Return the [X, Y] coordinate for the center point of the cell that contains the specified text.  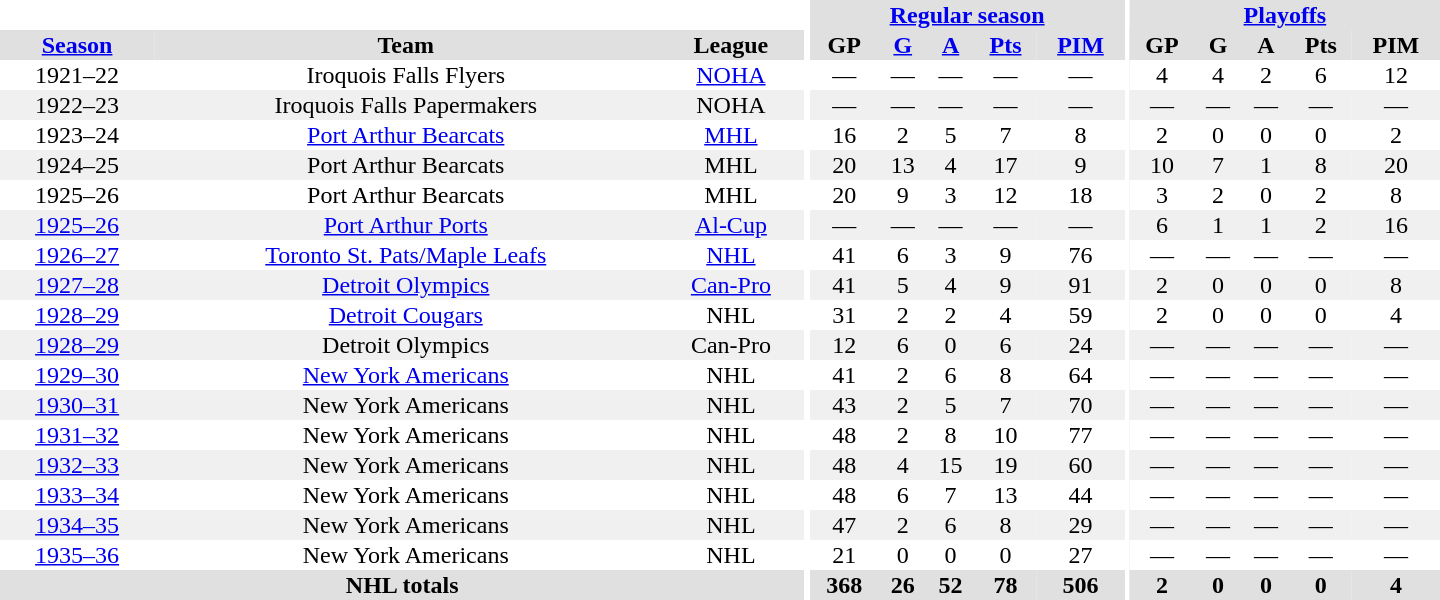
43 [844, 405]
17 [1005, 165]
Detroit Cougars [406, 315]
60 [1080, 465]
59 [1080, 315]
44 [1080, 495]
18 [1080, 195]
29 [1080, 525]
77 [1080, 435]
52 [951, 585]
1931–32 [77, 435]
Regular season [968, 15]
Toronto St. Pats/Maple Leafs [406, 255]
1933–34 [77, 495]
368 [844, 585]
78 [1005, 585]
70 [1080, 405]
27 [1080, 555]
Al-Cup [730, 225]
19 [1005, 465]
Iroquois Falls Papermakers [406, 105]
1924–25 [77, 165]
64 [1080, 375]
Season [77, 45]
21 [844, 555]
1921–22 [77, 75]
League [730, 45]
31 [844, 315]
1934–35 [77, 525]
1922–23 [77, 105]
76 [1080, 255]
Iroquois Falls Flyers [406, 75]
1923–24 [77, 135]
Playoffs [1285, 15]
91 [1080, 285]
506 [1080, 585]
15 [951, 465]
Port Arthur Ports [406, 225]
1926–27 [77, 255]
NHL totals [402, 585]
26 [903, 585]
1930–31 [77, 405]
1929–30 [77, 375]
1935–36 [77, 555]
Team [406, 45]
24 [1080, 345]
1932–33 [77, 465]
47 [844, 525]
1927–28 [77, 285]
